Capture the cell that displays the provided text and extract its [x, y] central coordinate. 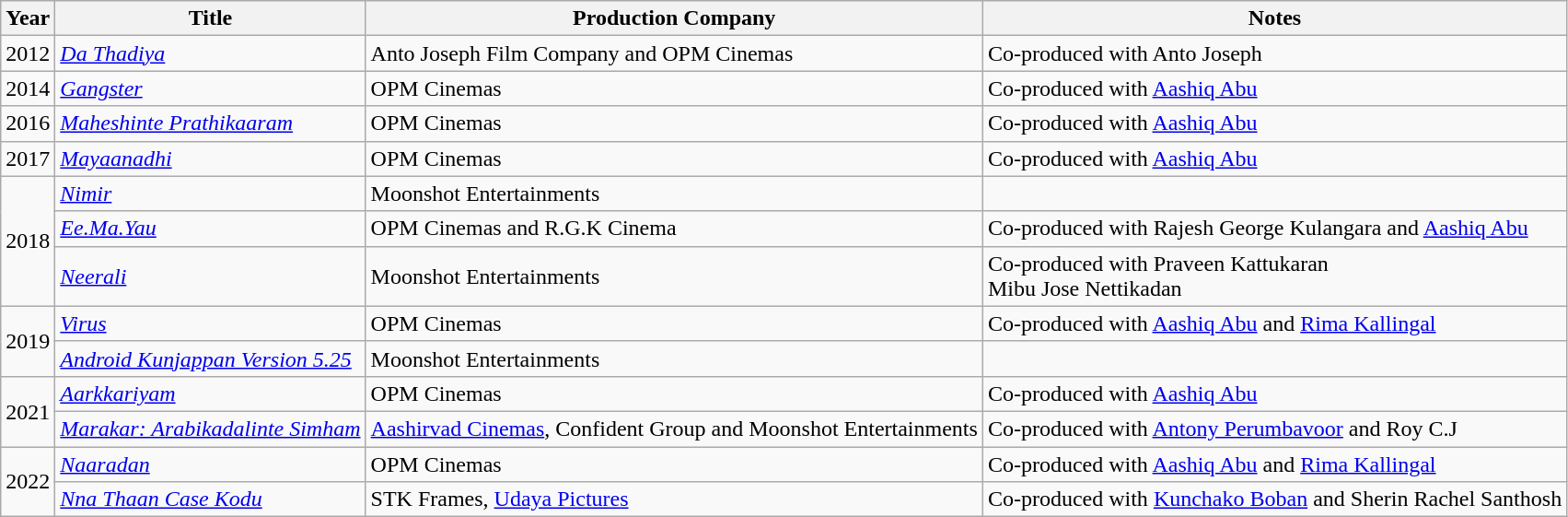
Co-produced with Rajesh George Kulangara and Aashiq Abu [1274, 229]
Production Company [674, 18]
Aashirvad Cinemas, Confident Group and Moonshot Entertainments [674, 429]
2021 [28, 411]
2016 [28, 123]
Naaradan [210, 464]
Co-produced with Antony Perumbavoor and Roy C.J [1274, 429]
Nimir [210, 194]
Neerali [210, 276]
Nna Thaan Case Kodu [210, 499]
Android Kunjappan Version 5.25 [210, 358]
Aarkkariyam [210, 394]
Virus [210, 323]
Co-produced with Kunchako Boban and Sherin Rachel Santhosh [1274, 499]
Title [210, 18]
2014 [28, 88]
OPM Cinemas and R.G.K Cinema [674, 229]
Anto Joseph Film Company and OPM Cinemas [674, 53]
Co-produced with Praveen KattukaranMibu Jose Nettikadan [1274, 276]
Year [28, 18]
2022 [28, 481]
2018 [28, 241]
Mayaanadhi [210, 159]
Da Thadiya [210, 53]
Maheshinte Prathikaaram [210, 123]
STK Frames, Udaya Pictures [674, 499]
2019 [28, 341]
Marakar: Arabikadalinte Simham [210, 429]
Co-produced with Anto Joseph [1274, 53]
2012 [28, 53]
Notes [1274, 18]
Gangster [210, 88]
2017 [28, 159]
Ee.Ma.Yau [210, 229]
